Return [X, Y] of the center of cell containing provided text 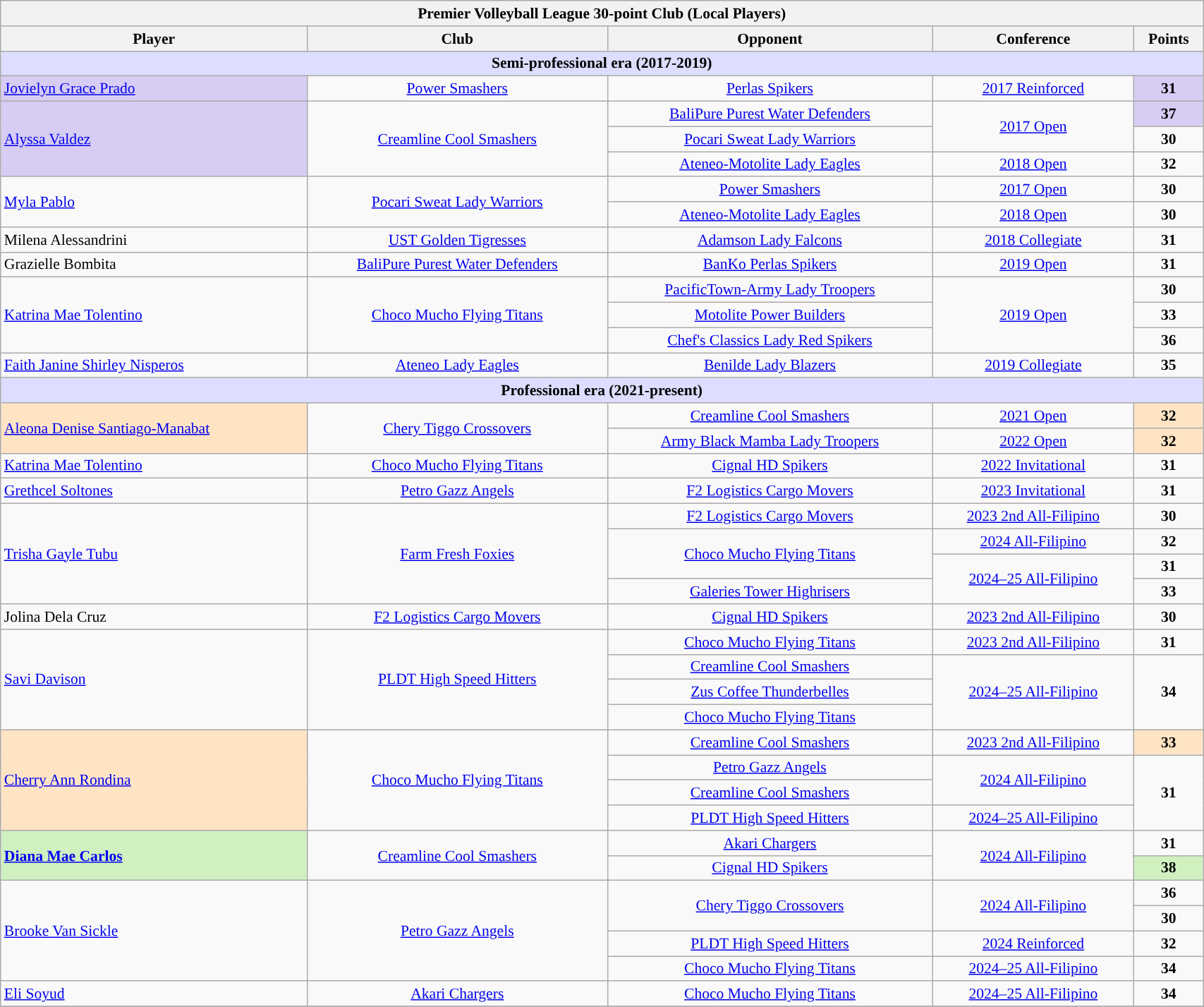
Army Black Mamba Lady Troopers [770, 441]
Farm Fresh Foxies [457, 554]
Jovielyn Grace Prado [154, 89]
Brooke Van Sickle [154, 931]
Myla Pablo [154, 202]
Zus Coffee Thunderbelles [770, 692]
Alyssa Valdez [154, 140]
2022 Open [1033, 441]
Grazielle Bombita [154, 265]
Conference [1033, 39]
Perlas Spikers [770, 89]
2024 Reinforced [1033, 943]
2021 Open [1033, 416]
2023 Invitational [1033, 491]
2018 Collegiate [1033, 240]
37 [1169, 114]
Trisha Gayle Tubu [154, 554]
Opponent [770, 39]
Galeries Tower Highrisers [770, 592]
2017 Reinforced [1033, 89]
Milena Alessandrini [154, 240]
Premier Volleyball League 30-point Club (Local Players) [602, 13]
Diana Mae Carlos [154, 855]
Savi Davison [154, 680]
Cherry Ann Rondina [154, 780]
BanKo Perlas Spikers [770, 265]
2022 Invitational [1033, 466]
Benilde Lady Blazers [770, 366]
Eli Soyud [154, 994]
UST Golden Tigresses [457, 240]
Chef's Classics Lady Red Spikers [770, 340]
Faith Janine Shirley Nisperos [154, 366]
Semi-professional era (2017-2019) [602, 64]
Club [457, 39]
Adamson Lady Falcons [770, 240]
Aleona Denise Santiago-Manabat [154, 428]
38 [1169, 868]
PacificTown-Army Lady Troopers [770, 290]
Jolina Dela Cruz [154, 617]
35 [1169, 366]
2019 Collegiate [1033, 366]
Grethcel Soltones [154, 491]
Ateneo Lady Eagles [457, 366]
Professional era (2021-present) [602, 391]
Points [1169, 39]
Player [154, 39]
Motolite Power Builders [770, 315]
